From the cell containing the given text, extract its center point as (X, Y) coordinate. 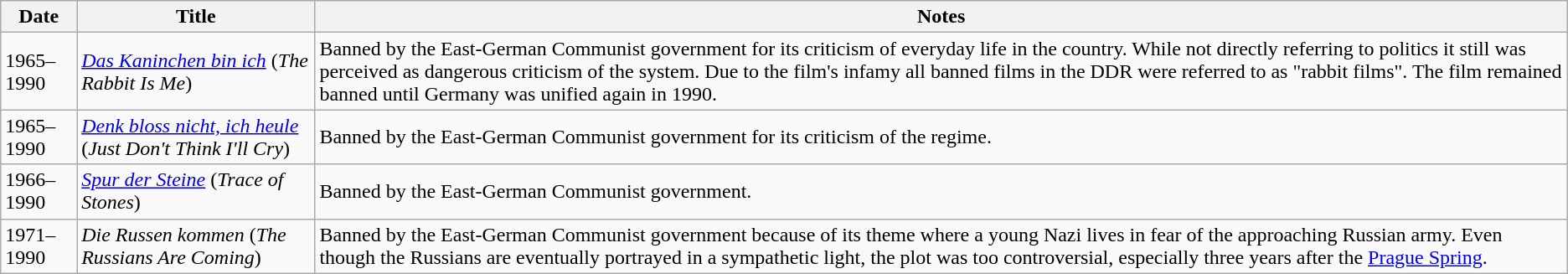
Spur der Steine (Trace of Stones) (196, 191)
Notes (941, 17)
Das Kaninchen bin ich (The Rabbit Is Me) (196, 71)
Banned by the East-German Communist government for its criticism of the regime. (941, 137)
Title (196, 17)
Denk bloss nicht, ich heule (Just Don't Think I'll Cry) (196, 137)
Banned by the East-German Communist government. (941, 191)
Die Russen kommen (The Russians Are Coming) (196, 246)
Date (39, 17)
1966–1990 (39, 191)
1971–1990 (39, 246)
